Return [X, Y] of the center of cell containing provided text 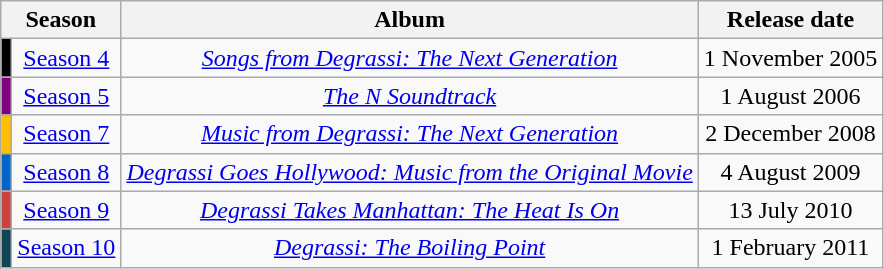
The N Soundtrack [410, 96]
Season 8 [66, 172]
Degrassi: The Boiling Point [410, 248]
4 August 2009 [790, 172]
Release date [790, 20]
13 July 2010 [790, 210]
Season 4 [66, 58]
Season [61, 20]
Season 9 [66, 210]
2 December 2008 [790, 134]
1 August 2006 [790, 96]
Songs from Degrassi: The Next Generation [410, 58]
Season 5 [66, 96]
Season 10 [66, 248]
Album [410, 20]
Degrassi Goes Hollywood: Music from the Original Movie [410, 172]
Music from Degrassi: The Next Generation [410, 134]
1 February 2011 [790, 248]
Season 7 [66, 134]
1 November 2005 [790, 58]
Degrassi Takes Manhattan: The Heat Is On [410, 210]
